Search for the cell housing the specified text and yield its [x, y] center coordinate. 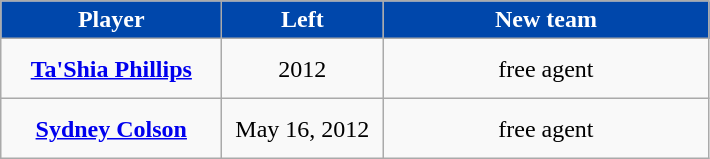
Ta'Shia Phillips [112, 69]
May 16, 2012 [302, 129]
Sydney Colson [112, 129]
Left [302, 20]
New team [546, 20]
2012 [302, 69]
Player [112, 20]
